From the cell containing the given text, extract its center point as [x, y] coordinate. 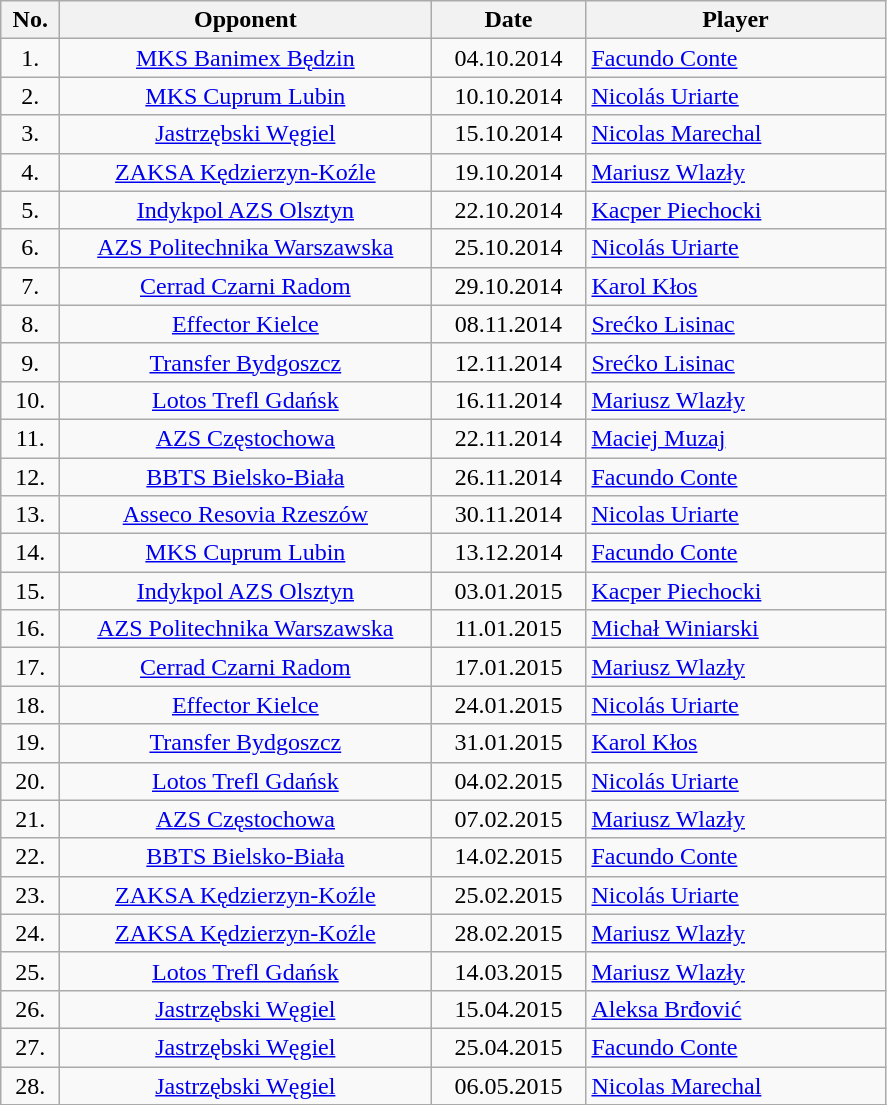
9. [30, 362]
12. [30, 477]
No. [30, 20]
24.01.2015 [508, 705]
16.11.2014 [508, 400]
25.04.2015 [508, 1047]
21. [30, 819]
19.10.2014 [508, 172]
12.11.2014 [508, 362]
10.10.2014 [508, 96]
2. [30, 96]
4. [30, 172]
22.11.2014 [508, 438]
06.05.2015 [508, 1085]
11.01.2015 [508, 629]
14. [30, 553]
26. [30, 1009]
13. [30, 515]
Opponent [246, 20]
14.02.2015 [508, 857]
22.10.2014 [508, 210]
28. [30, 1085]
16. [30, 629]
13.12.2014 [508, 553]
Asseco Resovia Rzeszów [246, 515]
04.02.2015 [508, 781]
11. [30, 438]
15.04.2015 [508, 1009]
28.02.2015 [508, 933]
15.10.2014 [508, 134]
Aleksa Brđović [736, 1009]
6. [30, 248]
29.10.2014 [508, 286]
15. [30, 591]
26.11.2014 [508, 477]
08.11.2014 [508, 324]
3. [30, 134]
Maciej Muzaj [736, 438]
10. [30, 400]
Date [508, 20]
18. [30, 705]
Nicolas Uriarte [736, 515]
30.11.2014 [508, 515]
MKS Banimex Będzin [246, 58]
24. [30, 933]
07.02.2015 [508, 819]
Player [736, 20]
20. [30, 781]
27. [30, 1047]
14.03.2015 [508, 971]
03.01.2015 [508, 591]
23. [30, 895]
04.10.2014 [508, 58]
17. [30, 667]
8. [30, 324]
31.01.2015 [508, 743]
25.02.2015 [508, 895]
Michał Winiarski [736, 629]
19. [30, 743]
7. [30, 286]
17.01.2015 [508, 667]
22. [30, 857]
1. [30, 58]
25. [30, 971]
5. [30, 210]
25.10.2014 [508, 248]
